Extract the [X, Y] coordinate from the center of the cell holding the provided text.  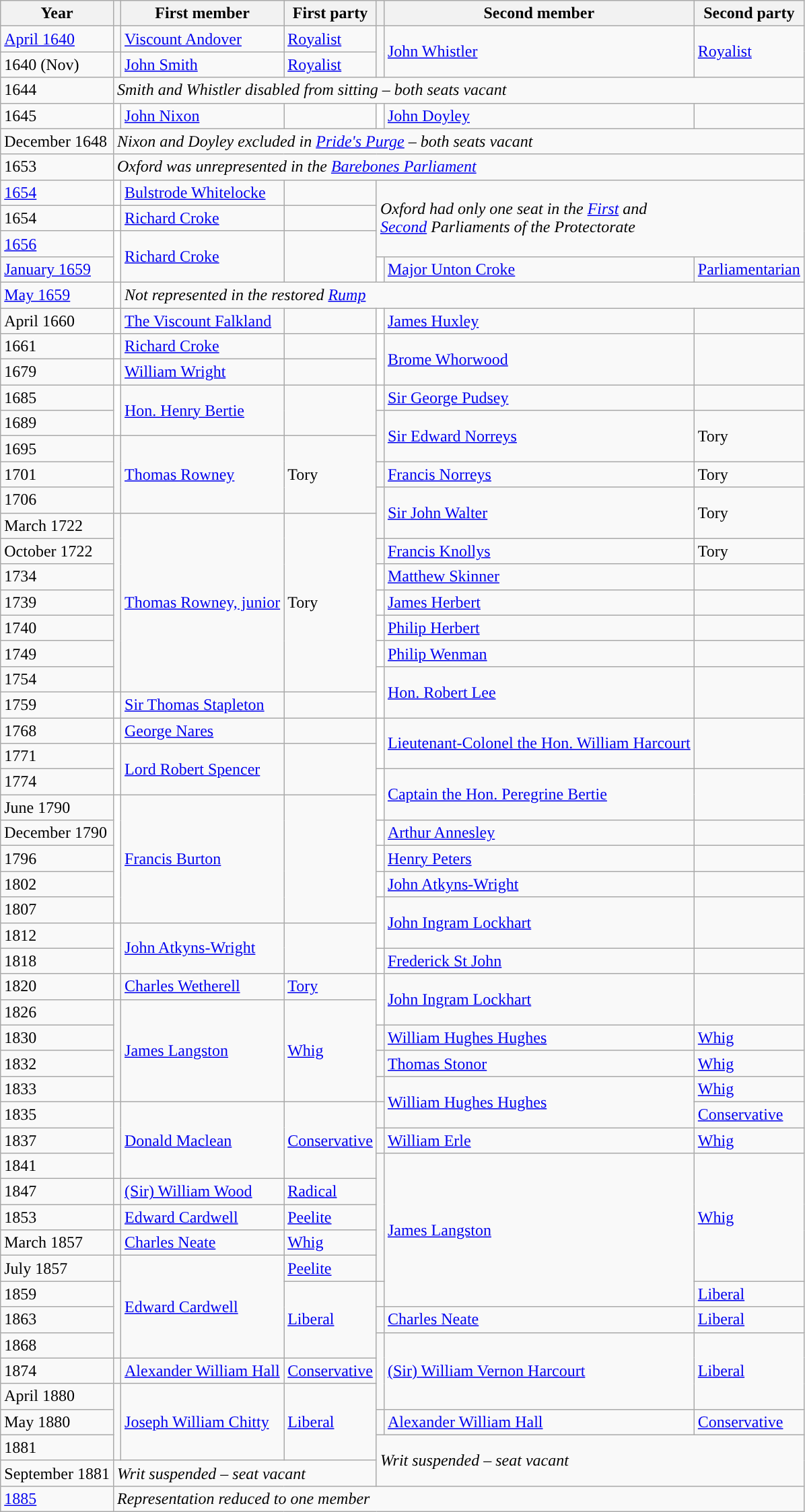
Thomas Rowney [203, 474]
1749 [57, 653]
1833 [57, 1089]
Charles Wetherell [203, 986]
Thomas Stonor [538, 1063]
Radical [330, 1192]
December 1648 [57, 141]
1739 [57, 602]
Oxford was unrepresented in the Barebones Parliament [458, 167]
March 1857 [57, 1243]
1847 [57, 1192]
December 1790 [57, 833]
The Viscount Falkland [203, 321]
Second member [538, 13]
1835 [57, 1114]
1759 [57, 705]
1771 [57, 756]
1859 [57, 1294]
1796 [57, 859]
Captain the Hon. Peregrine Bertie [538, 795]
(Sir) William Wood [203, 1192]
1754 [57, 679]
James Herbert [538, 602]
William Wright [203, 372]
April 1640 [57, 39]
1853 [57, 1217]
1653 [57, 167]
September 1881 [57, 1473]
1802 [57, 884]
1874 [57, 1371]
April 1660 [57, 321]
Henry Peters [538, 859]
Oxford had only one seat in the First and Second Parliaments of the Protectorate [590, 218]
Francis Burton [203, 859]
1820 [57, 986]
1812 [57, 935]
Arthur Annesley [538, 833]
John Whistler [538, 52]
1689 [57, 423]
Joseph William Chitty [203, 1422]
William Erle [538, 1141]
Thomas Rowney, junior [203, 602]
May 1659 [57, 295]
(Sir) William Vernon Harcourt [538, 1371]
Sir Edward Norreys [538, 436]
Hon. Robert Lee [538, 692]
Viscount Andover [203, 39]
May 1880 [57, 1422]
Philip Herbert [538, 628]
July 1857 [57, 1268]
Matthew Skinner [538, 577]
1826 [57, 1012]
1695 [57, 449]
1830 [57, 1038]
John Nixon [203, 116]
1863 [57, 1320]
1656 [57, 244]
1685 [57, 398]
Sir John Walter [538, 513]
March 1722 [57, 526]
1640 (Nov) [57, 65]
Frederick St John [538, 961]
1679 [57, 372]
Hon. Henry Bertie [203, 410]
1644 [57, 90]
1774 [57, 782]
1734 [57, 577]
1768 [57, 730]
Brome Whorwood [538, 359]
1807 [57, 910]
January 1659 [57, 269]
1645 [57, 116]
George Nares [203, 730]
First party [330, 13]
June 1790 [57, 807]
Lord Robert Spencer [203, 769]
1832 [57, 1063]
1837 [57, 1141]
John Doyley [538, 116]
Philip Wenman [538, 653]
Not represented in the restored Rump [463, 295]
Francis Norreys [538, 474]
1881 [57, 1447]
April 1880 [57, 1396]
1706 [57, 500]
James Huxley [538, 321]
Nixon and Doyley excluded in Pride's Purge – both seats vacant [458, 141]
Smith and Whistler disabled from sitting – both seats vacant [458, 90]
Sir Thomas Stapleton [203, 705]
1818 [57, 961]
Sir George Pudsey [538, 398]
Major Unton Croke [538, 269]
1841 [57, 1166]
Francis Knollys [538, 551]
1885 [57, 1499]
Donald Maclean [203, 1140]
Parliamentarian [748, 269]
1868 [57, 1345]
Bulstrode Whitelocke [203, 192]
1661 [57, 347]
1701 [57, 474]
Lieutenant-Colonel the Hon. William Harcourt [538, 743]
Second party [748, 13]
John Smith [203, 65]
Year [57, 13]
First member [203, 13]
Representation reduced to one member [458, 1499]
October 1722 [57, 551]
1740 [57, 628]
